Search for the cell housing the specified text and yield its [X, Y] center coordinate. 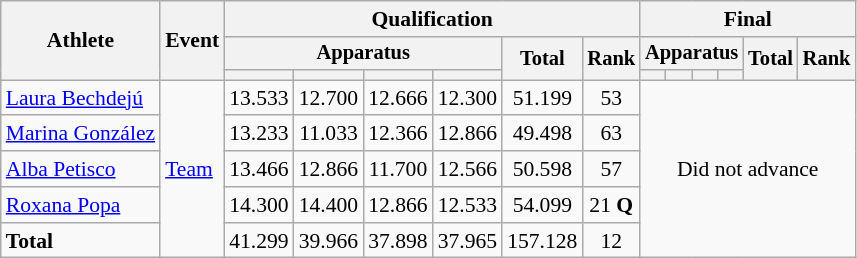
12.566 [468, 169]
50.598 [542, 169]
Final [748, 19]
11.700 [398, 169]
Alba Petisco [80, 169]
63 [611, 134]
12.666 [398, 98]
12.700 [328, 98]
Roxana Popa [80, 205]
57 [611, 169]
Qualification [432, 19]
21 Q [611, 205]
Team [192, 169]
11.033 [328, 134]
13.533 [258, 98]
14.300 [258, 205]
Event [192, 40]
Did not advance [748, 169]
49.498 [542, 134]
14.400 [328, 205]
13.466 [258, 169]
Laura Bechdejú [80, 98]
13.233 [258, 134]
51.199 [542, 98]
54.099 [542, 205]
Athlete [80, 40]
12.533 [468, 205]
12.300 [468, 98]
12.366 [398, 134]
Marina González [80, 134]
53 [611, 98]
